Capture the cell that displays the provided text and extract its [X, Y] central coordinate. 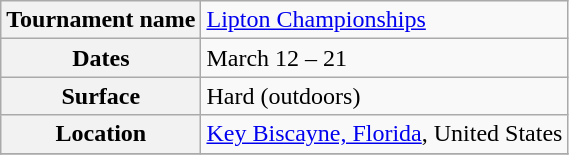
Tournament name [101, 20]
Hard (outdoors) [384, 96]
Lipton Championships [384, 20]
Key Biscayne, Florida, United States [384, 134]
Surface [101, 96]
Location [101, 134]
March 12 – 21 [384, 58]
Dates [101, 58]
